Provide the (x, y) coordinate of the cell's center where the given text is located.  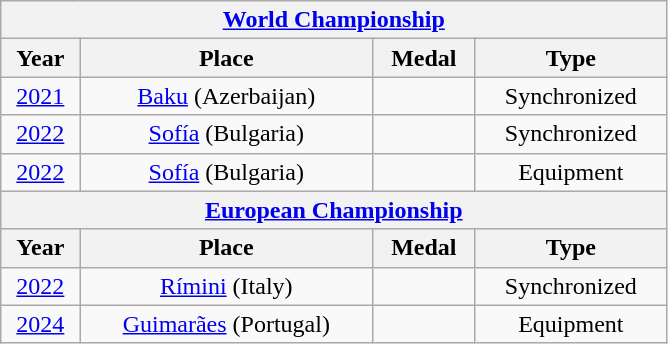
2024 (40, 324)
European Championship (334, 210)
Guimarães (Portugal) (226, 324)
2021 (40, 96)
Baku (Azerbaijan) (226, 96)
Rímini (Italy) (226, 286)
World Championship (334, 20)
